Extract the [x, y] coordinate from the center of the cell holding the provided text.  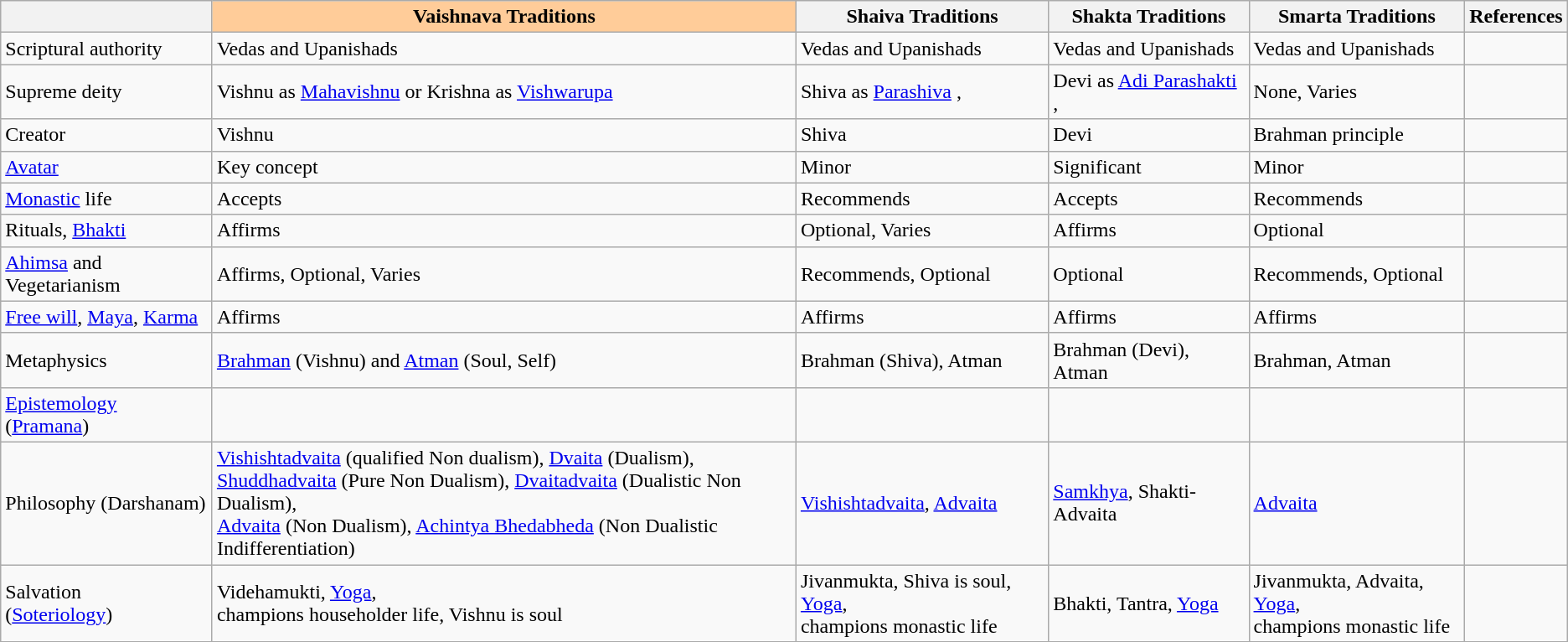
Shiva [921, 135]
Brahman principle [1357, 135]
Key concept [504, 167]
Scriptural authority [107, 49]
None, Varies [1357, 92]
Supreme deity [107, 92]
Rituals, Bhakti [107, 230]
Epistemology(Pramana) [107, 414]
Bhakti, Tantra, Yoga [1149, 603]
Vishnu as Mahavishnu or Krishna as Vishwarupa [504, 92]
Creator [107, 135]
Shakta Traditions [1149, 17]
References [1516, 17]
Videhamukti, Yoga,champions householder life, Vishnu is soul [504, 603]
Salvation(Soteriology) [107, 603]
Vaishnava Traditions [504, 17]
Smarta Traditions [1357, 17]
Devi [1149, 135]
Philosophy (Darshanam) [107, 503]
Affirms, Optional, Varies [504, 273]
Devi as Adi Parashakti , [1149, 92]
Shaiva Traditions [921, 17]
Significant [1149, 167]
Jivanmukta, Shiva is soul, Yoga,champions monastic life [921, 603]
Brahman (Devi), Atman [1149, 360]
Brahman (Vishnu) and Atman (Soul, Self) [504, 360]
Avatar [107, 167]
Samkhya, Shakti-Advaita [1149, 503]
Brahman, Atman [1357, 360]
Advaita [1357, 503]
Ahimsa and Vegetarianism [107, 273]
Shiva as Parashiva , [921, 92]
Monastic life [107, 199]
Metaphysics [107, 360]
Jivanmukta, Advaita, Yoga,champions monastic life [1357, 603]
Free will, Maya, Karma [107, 317]
Optional, Varies [921, 230]
Brahman (Shiva), Atman [921, 360]
Vishnu [504, 135]
Vishishtadvaita, Advaita [921, 503]
